Determine the [x, y] coordinate at the center of the cell enclosing the given text.  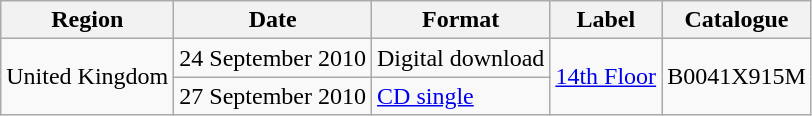
B0041X915M [737, 77]
Format [461, 20]
24 September 2010 [273, 58]
Catalogue [737, 20]
Label [606, 20]
Digital download [461, 58]
27 September 2010 [273, 96]
14th Floor [606, 77]
Region [88, 20]
Date [273, 20]
CD single [461, 96]
United Kingdom [88, 77]
